Detect which cell encompasses the target text, then output its (x, y) center coordinate. 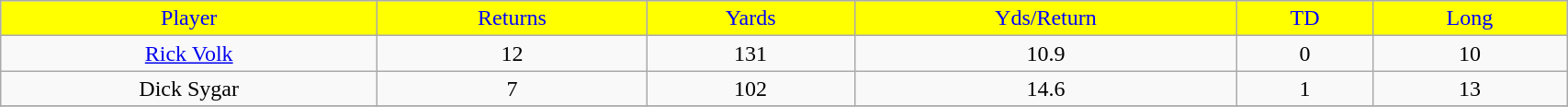
131 (750, 53)
Rick Volk (189, 53)
7 (513, 89)
14.6 (1045, 89)
13 (1470, 89)
Long (1470, 18)
10 (1470, 53)
12 (513, 53)
0 (1304, 53)
102 (750, 89)
Yards (750, 18)
TD (1304, 18)
1 (1304, 89)
Returns (513, 18)
10.9 (1045, 53)
Yds/Return (1045, 18)
Player (189, 18)
Dick Sygar (189, 89)
